Extract the (x, y) coordinate from the center of the cell holding the provided text.  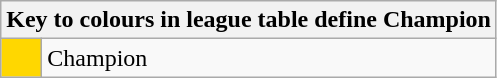
Champion (270, 58)
Key to colours in league table define Champion (249, 20)
